Provide the (x, y) coordinate of the cell's center where the given text is located.  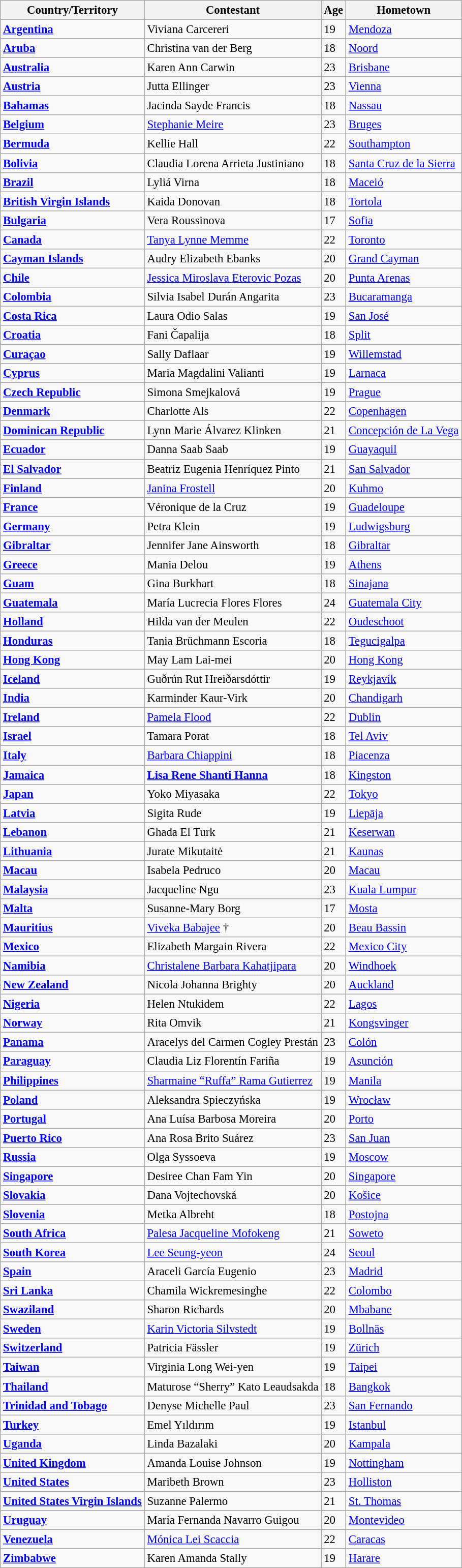
Southampton (404, 144)
Tel Aviv (404, 737)
Dominican Republic (72, 431)
Laura Odio Salas (233, 316)
Elizabeth Margain Rivera (233, 947)
Lagos (404, 1004)
Caracas (404, 1539)
Tokyo (404, 794)
India (72, 698)
Christina van der Berg (233, 48)
Kampala (404, 1443)
Zimbabwe (72, 1558)
New Zealand (72, 985)
Concepción de La Vega (404, 431)
Venezuela (72, 1539)
Mbabane (404, 1310)
Japan (72, 794)
El Salvador (72, 469)
Kuala Lumpur (404, 889)
Viveka Babajee † (233, 927)
Spain (72, 1272)
Santa Cruz de la Sierra (404, 163)
Desiree Chan Fam Yin (233, 1176)
Christalene Barbara Kahatjipara (233, 966)
Panama (72, 1042)
Viviana Carcereri (233, 29)
Aruba (72, 48)
Slovenia (72, 1214)
South Korea (72, 1253)
Bahamas (72, 106)
Jacqueline Ngu (233, 889)
Australia (72, 68)
Auckland (404, 985)
United States Virgin Islands (72, 1501)
Istanbul (404, 1425)
St. Thomas (404, 1501)
Tegucigalpa (404, 641)
Prague (404, 393)
Curaçao (72, 354)
Sweden (72, 1329)
Claudia Lorena Arrieta Justiniano (233, 163)
Tanya Lynne Memme (233, 239)
Malta (72, 909)
Kellie Hall (233, 144)
Ana Rosa Brito Suárez (233, 1138)
Ghada El Turk (233, 832)
Taiwan (72, 1367)
Denmark (72, 411)
San José (404, 316)
Namibia (72, 966)
Sofia (404, 220)
Sally Daflaar (233, 354)
Kongsvinger (404, 1023)
Holliston (404, 1482)
Costa Rica (72, 316)
Greece (72, 564)
Patricia Fässler (233, 1348)
Petra Klein (233, 526)
Brisbane (404, 68)
Mexico (72, 947)
Latvia (72, 813)
Windhoek (404, 966)
Lithuania (72, 851)
Suzanne Palermo (233, 1501)
United Kingdom (72, 1463)
Kaunas (404, 851)
Maria Magdalini Valianti (233, 373)
Thailand (72, 1386)
Trinidad and Tobago (72, 1405)
Janina Frostell (233, 488)
Palesa Jacqueline Mofokeng (233, 1233)
Jutta Ellinger (233, 86)
Uruguay (72, 1520)
Beau Bassin (404, 927)
Switzerland (72, 1348)
Age (333, 10)
Virginia Long Wei-yen (233, 1367)
Wrocław (404, 1100)
Mosta (404, 909)
Ecuador (72, 450)
Montevideo (404, 1520)
Jamaica (72, 775)
Fani Čapalija (233, 335)
British Virgin Islands (72, 201)
Swaziland (72, 1310)
Lee Seung-yeon (233, 1253)
Audry Elizabeth Ebanks (233, 259)
Chamila Wickremesinghe (233, 1291)
Jennifer Jane Ainsworth (233, 546)
Kingston (404, 775)
Copenhagen (404, 411)
Puerto Rico (72, 1138)
South Africa (72, 1233)
Dana Vojtechovská (233, 1195)
Guayaquil (404, 450)
Nicola Johanna Brighty (233, 985)
Aracelys del Carmen Cogley Prestán (233, 1042)
Bucaramanga (404, 297)
Piacenza (404, 756)
Taipei (404, 1367)
Karminder Kaur-Virk (233, 698)
Isabela Pedruco (233, 870)
Israel (72, 737)
Colón (404, 1042)
Germany (72, 526)
Zürich (404, 1348)
France (72, 507)
Cyprus (72, 373)
Maceió (404, 182)
Tortola (404, 201)
Karen Ann Carwin (233, 68)
Nigeria (72, 1004)
Colombia (72, 297)
María Lucrecia Flores Flores (233, 602)
Denyse Michelle Paul (233, 1405)
Karen Amanda Stally (233, 1558)
Vienna (404, 86)
Sharon Richards (233, 1310)
Helen Ntukidem (233, 1004)
María Fernanda Navarro Guigou (233, 1520)
Oudeschoot (404, 622)
Soweto (404, 1233)
Manila (404, 1080)
Canada (72, 239)
Italy (72, 756)
Seoul (404, 1253)
United States (72, 1482)
Lisa Rene Shanti Hanna (233, 775)
Toronto (404, 239)
Mónica Lei Scaccia (233, 1539)
Susanne-Mary Borg (233, 909)
Vera Roussinova (233, 220)
Guam (72, 584)
Lebanon (72, 832)
Postojna (404, 1214)
Split (404, 335)
Jessica Miroslava Eterovic Pozas (233, 278)
Araceli García Eugenio (233, 1272)
Lynn Marie Álvarez Klinken (233, 431)
Philippines (72, 1080)
Yoko Miyasaka (233, 794)
Moscow (404, 1157)
Dublin (404, 717)
Madrid (404, 1272)
San Salvador (404, 469)
Emel Yıldırım (233, 1425)
Portugal (72, 1119)
Tania Brüchmann Escoria (233, 641)
Guatemala City (404, 602)
Bolivia (72, 163)
Noord (404, 48)
Kuhmo (404, 488)
Silvia Isabel Durán Angarita (233, 297)
Harare (404, 1558)
Austria (72, 86)
Iceland (72, 679)
Mania Delou (233, 564)
Sharmaine “Ruffa” Rama Gutierrez (233, 1080)
Malaysia (72, 889)
Maturose “Sherry” Kato Leaudsakda (233, 1386)
Pamela Flood (233, 717)
Liepāja (404, 813)
Honduras (72, 641)
Lyliá Virna (233, 182)
Danna Saab Saab (233, 450)
Chile (72, 278)
Tamara Porat (233, 737)
Hometown (404, 10)
Barbara Chiappini (233, 756)
Sinajana (404, 584)
Simona Smejkalová (233, 393)
Olga Syssoeva (233, 1157)
Hilda van der Meulen (233, 622)
Larnaca (404, 373)
Maribeth Brown (233, 1482)
Grand Cayman (404, 259)
Charlotte Als (233, 411)
Guðrún Rut Hreiðarsdóttir (233, 679)
Mexico City (404, 947)
Sri Lanka (72, 1291)
Ludwigsburg (404, 526)
Norway (72, 1023)
Chandigarh (404, 698)
Russia (72, 1157)
Beatriz Eugenia Henríquez Pinto (233, 469)
Aleksandra Spieczyńska (233, 1100)
Gina Burkhart (233, 584)
Mauritius (72, 927)
Nassau (404, 106)
Bollnäs (404, 1329)
Belgium (72, 125)
Slovakia (72, 1195)
Košice (404, 1195)
Athens (404, 564)
Contestant (233, 10)
Poland (72, 1100)
Colombo (404, 1291)
Ana Luísa Barbosa Moreira (233, 1119)
Nottingham (404, 1463)
Willemstad (404, 354)
San Fernando (404, 1405)
Véronique de la Cruz (233, 507)
Finland (72, 488)
Bulgaria (72, 220)
Kaida Donovan (233, 201)
Porto (404, 1119)
Stephanie Meire (233, 125)
Sigita Rude (233, 813)
Turkey (72, 1425)
May Lam Lai-mei (233, 660)
Mendoza (404, 29)
Claudia Liz Florentín Fariña (233, 1062)
Karin Victoria Silvstedt (233, 1329)
Argentina (72, 29)
Metka Albreht (233, 1214)
Jacinda Sayde Francis (233, 106)
Paraguay (72, 1062)
Croatia (72, 335)
Bruges (404, 125)
Reykjavík (404, 679)
Guadeloupe (404, 507)
Brazil (72, 182)
Punta Arenas (404, 278)
Czech Republic (72, 393)
Holland (72, 622)
Ireland (72, 717)
Asunción (404, 1062)
Jurate Mikutaitė (233, 851)
Rita Omvik (233, 1023)
Bangkok (404, 1386)
Keserwan (404, 832)
Uganda (72, 1443)
Cayman Islands (72, 259)
Linda Bazalaki (233, 1443)
Guatemala (72, 602)
Bermuda (72, 144)
Country/Territory (72, 10)
San Juan (404, 1138)
Amanda Louise Johnson (233, 1463)
